Return the [X, Y] coordinate for the center point of the cell that contains the specified text.  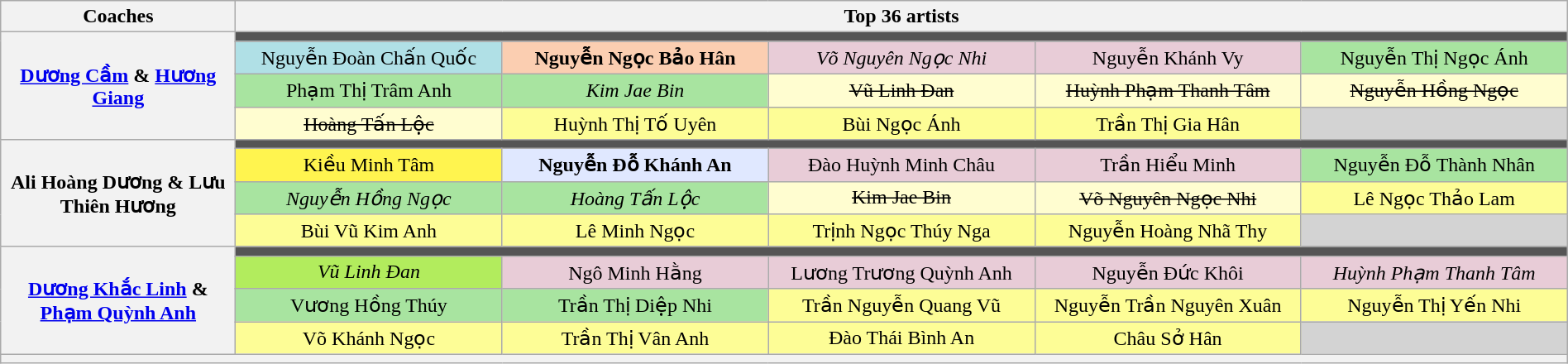
Trần Thị Vân Anh [635, 338]
Nguyễn Trần Nguyên Xuân [1168, 305]
Nguyễn Đức Khôi [1168, 272]
Đào Huỳnh Minh Châu [901, 165]
Nguyễn Thị Ngọc Ánh [1434, 58]
Vương Hồng Thúy [369, 305]
Ngô Minh Hằng [635, 272]
Đào Thái Bình An [901, 338]
Nguyễn Khánh Vy [1168, 58]
Phạm Thị Trâm Anh [369, 90]
Ali Hoàng Dương & Lưu Thiên Hương [118, 194]
Huỳnh Thị Tố Uyên [635, 123]
Kiều Minh Tâm [369, 165]
Dương Cầm & Hương Giang [118, 86]
Trần Thị Diệp Nhi [635, 305]
Dương Khắc Linh & Phạm Quỳnh Anh [118, 300]
Trần Hiểu Minh [1168, 165]
Nguyễn Thị Yến Nhi [1434, 305]
Lê Ngọc Thảo Lam [1434, 198]
Nguyễn Hoàng Nhã Thy [1168, 231]
Bùi Vũ Kim Anh [369, 231]
Nguyễn Ngọc Bảo Hân [635, 58]
Bùi Ngọc Ánh [901, 123]
Trịnh Ngọc Thúy Nga [901, 231]
Nguyễn Đỗ Khánh An [635, 165]
Võ Khánh Ngọc [369, 338]
Nguyễn Đỗ Thành Nhân [1434, 165]
Coaches [118, 17]
Lương Trương Quỳnh Anh [901, 272]
Châu Sở Hân [1168, 338]
Trần Thị Gia Hân [1168, 123]
Lê Minh Ngọc [635, 231]
Top 36 artists [901, 17]
Nguyễn Đoàn Chấn Quốc [369, 58]
Trần Nguyễn Quang Vũ [901, 305]
